Search for the cell housing the specified text and yield its [x, y] center coordinate. 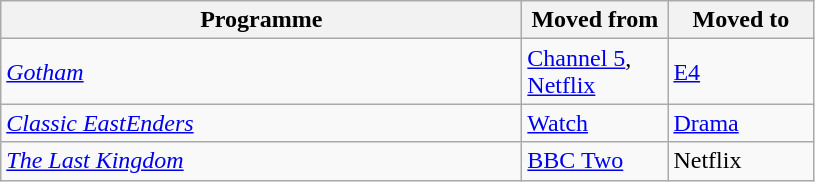
Watch [595, 123]
Channel 5, Netflix [595, 72]
BBC Two [595, 161]
Programme [262, 20]
Drama [741, 123]
Netflix [741, 161]
E4 [741, 72]
Moved from [595, 20]
The Last Kingdom [262, 161]
Moved to [741, 20]
Gotham [262, 72]
Classic EastEnders [262, 123]
